Search for the cell housing the specified text and yield its [X, Y] center coordinate. 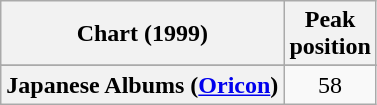
Peakposition [330, 34]
Chart (1999) [142, 34]
58 [330, 85]
Japanese Albums (Oricon) [142, 85]
